Pinpoint the cell where the given text exists, returning its (x, y) midpoint coordinate. 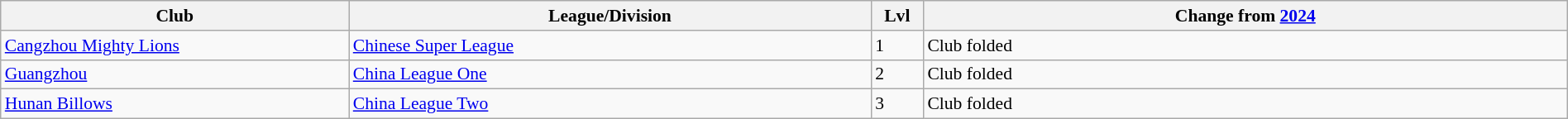
1 (896, 45)
2 (896, 74)
Club (175, 16)
Change from 2024 (1245, 16)
3 (896, 104)
Cangzhou Mighty Lions (175, 45)
Hunan Billows (175, 104)
China League One (610, 74)
Chinese Super League (610, 45)
League/Division (610, 16)
Guangzhou (175, 74)
Lvl (896, 16)
China League Two (610, 104)
